From the cell containing the given text, extract its center point as [X, Y] coordinate. 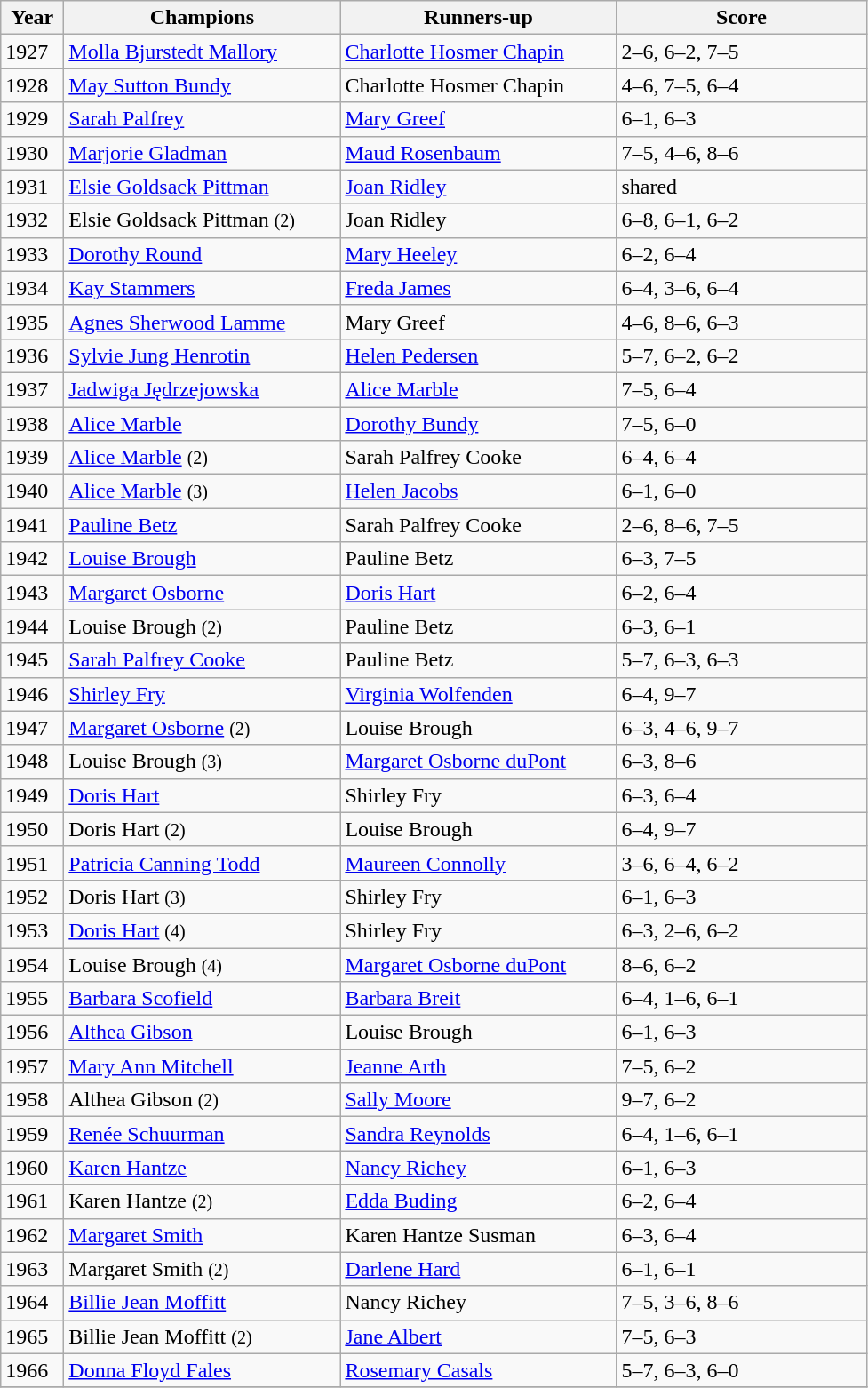
Margaret Smith [203, 1235]
1939 [32, 458]
Donna Floyd Fales [203, 1370]
1940 [32, 491]
Althea Gibson (2) [203, 1100]
9–7, 6–2 [741, 1100]
1947 [32, 728]
4–6, 7–5, 6–4 [741, 85]
1960 [32, 1168]
1949 [32, 795]
Marjorie Gladman [203, 153]
Freda James [478, 288]
Kay Stammers [203, 288]
1941 [32, 525]
Margaret Osborne (2) [203, 728]
7–5, 4–6, 8–6 [741, 153]
Althea Gibson [203, 1033]
6–1, 6–0 [741, 491]
Karen Hantze (2) [203, 1201]
Maureen Connolly [478, 863]
May Sutton Bundy [203, 85]
Edda Buding [478, 1201]
1953 [32, 930]
1927 [32, 52]
Mary Heeley [478, 254]
shared [741, 187]
Score [741, 18]
Jane Albert [478, 1336]
7–5, 3–6, 8–6 [741, 1303]
Renée Schuurman [203, 1134]
7–5, 6–3 [741, 1336]
Alice Marble (2) [203, 458]
1932 [32, 220]
7–5, 6–0 [741, 424]
Dorothy Round [203, 254]
1948 [32, 762]
Champions [203, 18]
1950 [32, 829]
1952 [32, 897]
1961 [32, 1201]
1936 [32, 355]
7–5, 6–4 [741, 389]
1957 [32, 1066]
Dorothy Bundy [478, 424]
3–6, 6–4, 6–2 [741, 863]
5–7, 6–2, 6–2 [741, 355]
6–3, 8–6 [741, 762]
1946 [32, 694]
1930 [32, 153]
1935 [32, 322]
5–7, 6–3, 6–3 [741, 660]
Doris Hart (2) [203, 829]
6–1, 6–1 [741, 1269]
1954 [32, 964]
Jadwiga Jędrzejowska [203, 389]
1955 [32, 999]
Louise Brough (4) [203, 964]
1933 [32, 254]
Billie Jean Moffitt [203, 1303]
Elsie Goldsack Pittman (2) [203, 220]
1943 [32, 593]
6–3, 6–1 [741, 626]
Sally Moore [478, 1100]
Karen Hantze Susman [478, 1235]
5–7, 6–3, 6–0 [741, 1370]
Barbara Breit [478, 999]
Helen Jacobs [478, 491]
1958 [32, 1100]
6–8, 6–1, 6–2 [741, 220]
1963 [32, 1269]
Maud Rosenbaum [478, 153]
Doris Hart (4) [203, 930]
Rosemary Casals [478, 1370]
Patricia Canning Todd [203, 863]
Sandra Reynolds [478, 1134]
1965 [32, 1336]
1937 [32, 389]
6–4, 3–6, 6–4 [741, 288]
Billie Jean Moffitt (2) [203, 1336]
1956 [32, 1033]
Sarah Palfrey [203, 119]
Alice Marble (3) [203, 491]
1934 [32, 288]
Elsie Goldsack Pittman [203, 187]
2–6, 8–6, 7–5 [741, 525]
1929 [32, 119]
2–6, 6–2, 7–5 [741, 52]
1964 [32, 1303]
1966 [32, 1370]
1928 [32, 85]
Louise Brough (3) [203, 762]
Virginia Wolfenden [478, 694]
Sylvie Jung Henrotin [203, 355]
Runners-up [478, 18]
Barbara Scofield [203, 999]
1942 [32, 559]
Louise Brough (2) [203, 626]
6–3, 7–5 [741, 559]
Jeanne Arth [478, 1066]
1945 [32, 660]
Mary Ann Mitchell [203, 1066]
6–3, 2–6, 6–2 [741, 930]
1959 [32, 1134]
Margaret Osborne [203, 593]
Molla Bjurstedt Mallory [203, 52]
Helen Pedersen [478, 355]
1938 [32, 424]
1931 [32, 187]
7–5, 6–2 [741, 1066]
1944 [32, 626]
Darlene Hard [478, 1269]
8–6, 6–2 [741, 964]
Year [32, 18]
1951 [32, 863]
4–6, 8–6, 6–3 [741, 322]
Doris Hart (3) [203, 897]
Agnes Sherwood Lamme [203, 322]
6–3, 4–6, 9–7 [741, 728]
1962 [32, 1235]
6–4, 6–4 [741, 458]
Margaret Smith (2) [203, 1269]
Karen Hantze [203, 1168]
